Detect which cell encompasses the target text, then output its (X, Y) center coordinate. 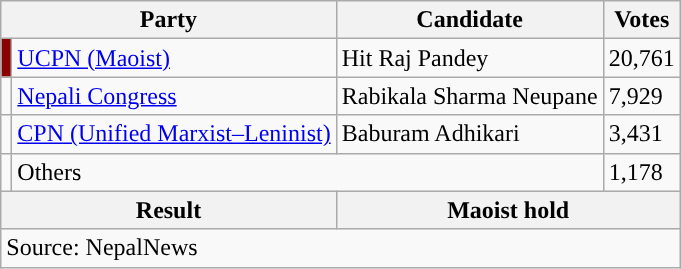
7,929 (642, 96)
1,178 (642, 172)
Result (168, 210)
Maoist hold (508, 210)
Party (168, 20)
Others (308, 172)
3,431 (642, 134)
Candidate (470, 20)
Source: NepalNews (340, 248)
UCPN (Maoist) (174, 58)
Hit Raj Pandey (470, 58)
CPN (Unified Marxist–Leninist) (174, 134)
Nepali Congress (174, 96)
Rabikala Sharma Neupane (470, 96)
Votes (642, 20)
20,761 (642, 58)
Baburam Adhikari (470, 134)
